Return the (X, Y) coordinate for the center point of the cell that contains the specified text.  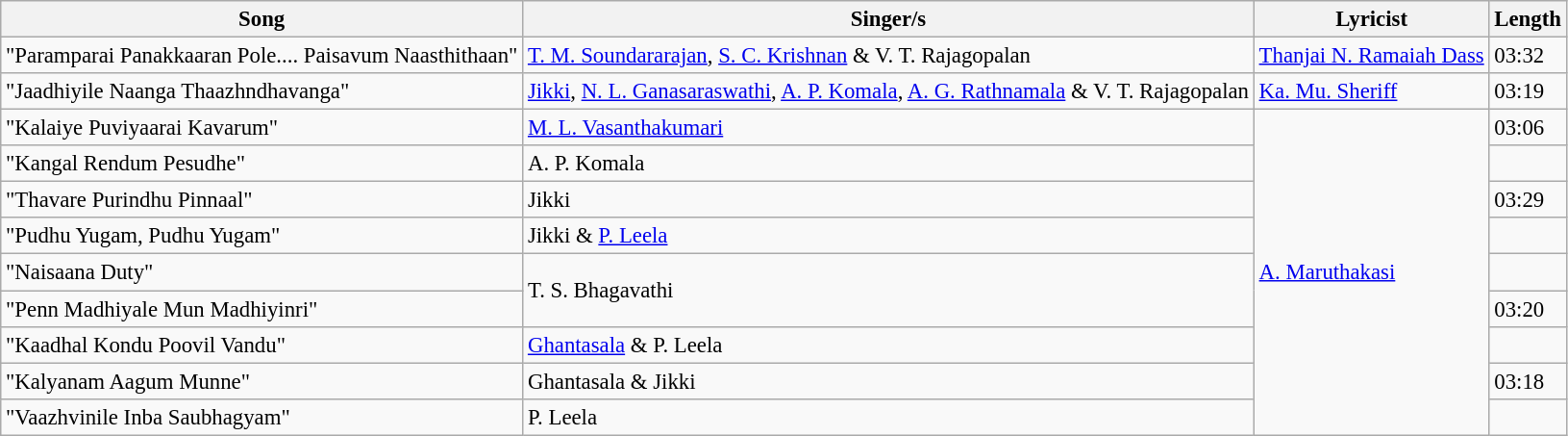
"Kalaiye Puviyaarai Kavarum" (261, 128)
A. Maruthakasi (1371, 272)
Jikki & P. Leela (888, 236)
"Kaadhal Kondu Poovil Vandu" (261, 345)
03:20 (1528, 309)
03:32 (1528, 56)
T. S. Bhagavathi (888, 291)
Song (261, 19)
Ka. Mu. Sheriff (1371, 91)
Length (1528, 19)
"Jaadhiyile Naanga Thaazhndhavanga" (261, 91)
M. L. Vasanthakumari (888, 128)
"Naisaana Duty" (261, 272)
P. Leela (888, 417)
"Pudhu Yugam, Pudhu Yugam" (261, 236)
Jikki, N. L. Ganasaraswathi, A. P. Komala, A. G. Rathnamala & V. T. Rajagopalan (888, 91)
Thanjai N. Ramaiah Dass (1371, 56)
Jikki (888, 200)
T. M. Soundararajan, S. C. Krishnan & V. T. Rajagopalan (888, 56)
03:18 (1528, 381)
Lyricist (1371, 19)
03:29 (1528, 200)
03:06 (1528, 128)
A. P. Komala (888, 164)
"Kalyanam Aagum Munne" (261, 381)
03:19 (1528, 91)
Ghantasala & P. Leela (888, 345)
Ghantasala & Jikki (888, 381)
"Kangal Rendum Pesudhe" (261, 164)
Singer/s (888, 19)
"Vaazhvinile Inba Saubhagyam" (261, 417)
"Paramparai Panakkaaran Pole.... Paisavum Naasthithaan" (261, 56)
"Penn Madhiyale Mun Madhiyinri" (261, 309)
"Thavare Purindhu Pinnaal" (261, 200)
